Identify which cell holds the provided text, then report its (X, Y) central coordinate. 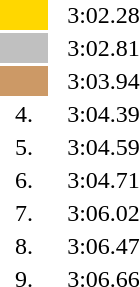
8. (24, 246)
7. (24, 213)
6. (24, 180)
5. (24, 147)
4. (24, 114)
